Determine the (x, y) coordinate at the center of the cell enclosing the given text.  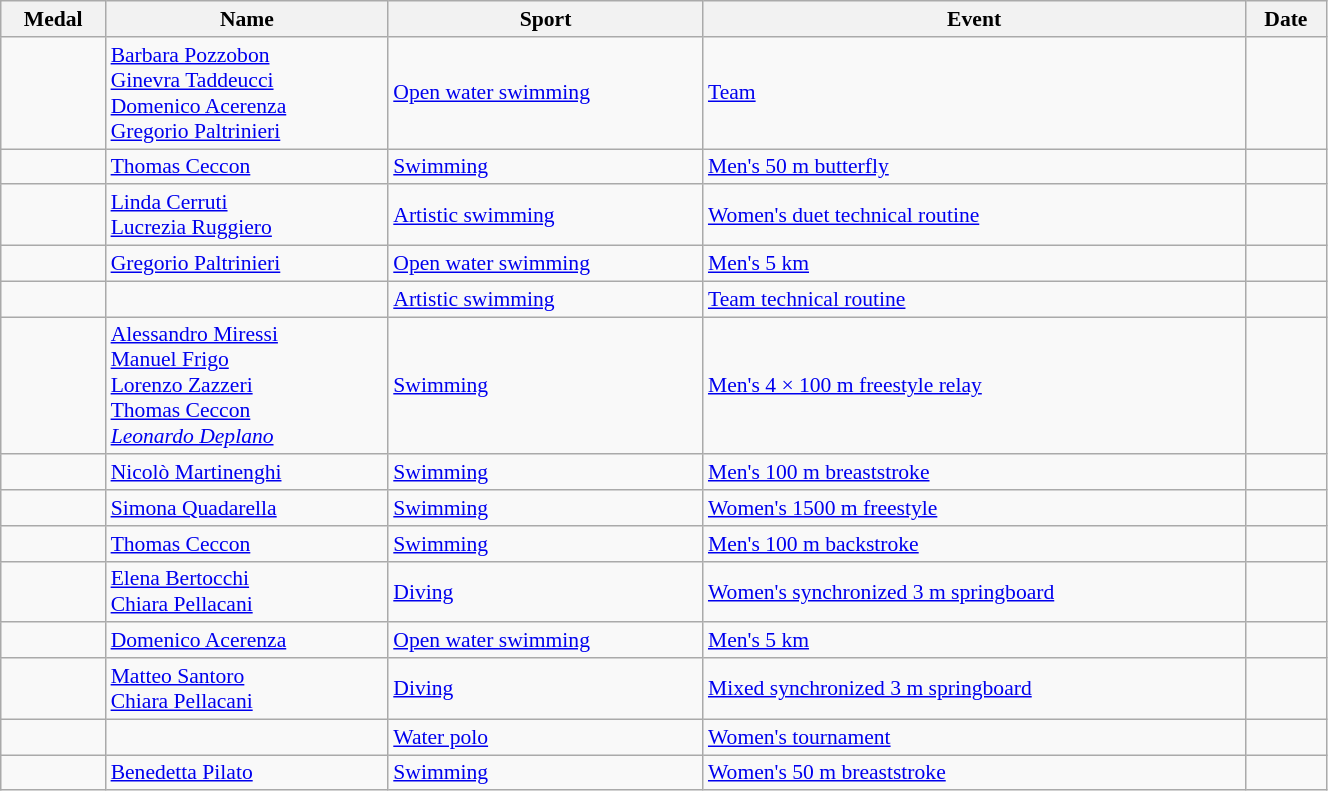
Men's 4 × 100 m freestyle relay (974, 386)
Matteo Santoro Chiara Pellacani (248, 688)
Women's tournament (974, 737)
Women's 50 m breaststroke (974, 773)
Sport (546, 19)
Nicolò Martinenghi (248, 473)
Gregorio Paltrinieri (248, 264)
Benedetta Pilato (248, 773)
Men's 100 m breaststroke (974, 473)
Alessandro Miressi Manuel Frigo Lorenzo Zazzeri Thomas Ceccon Leonardo Deplano (248, 386)
Women's synchronized 3 m springboard (974, 592)
Water polo (546, 737)
Team technical routine (974, 299)
Simona Quadarella (248, 508)
Men's 50 m butterfly (974, 167)
Domenico Acerenza (248, 641)
Women's 1500 m freestyle (974, 508)
Barbara PozzobonGinevra TaddeucciDomenico AcerenzaGregorio Paltrinieri (248, 93)
Name (248, 19)
Medal (54, 19)
Linda Cerruti Lucrezia Ruggiero (248, 216)
Team (974, 93)
Elena Bertocchi Chiara Pellacani (248, 592)
Date (1286, 19)
Event (974, 19)
Mixed synchronized 3 m springboard (974, 688)
Men's 100 m backstroke (974, 544)
Women's duet technical routine (974, 216)
